Extract the [x, y] coordinate from the center of the cell holding the provided text.  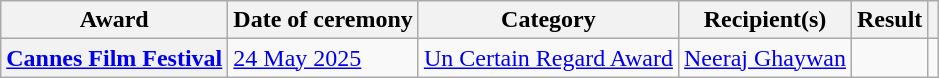
Date of ceremony [324, 20]
24 May 2025 [324, 58]
Un Certain Regard Award [548, 58]
Cannes Film Festival [114, 58]
Recipient(s) [764, 20]
Award [114, 20]
Category [548, 20]
Neeraj Ghaywan [764, 58]
Result [889, 20]
